Detect which cell encompasses the target text, then output its [X, Y] center coordinate. 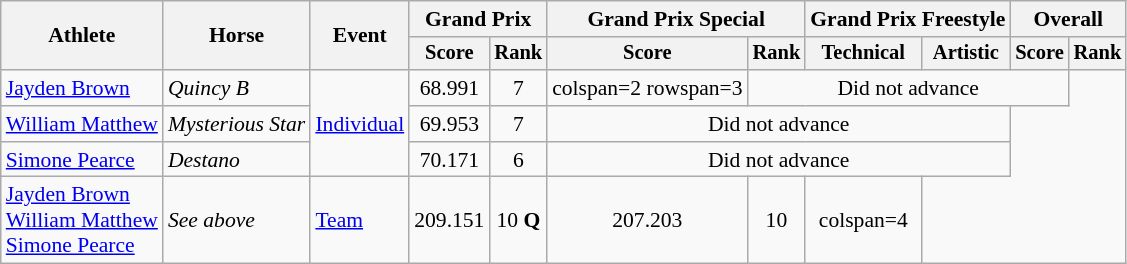
Athlete [82, 36]
10 Q [518, 220]
Quincy B [236, 88]
William Matthew [82, 124]
6 [518, 160]
Horse [236, 36]
See above [236, 220]
10 [777, 220]
70.171 [449, 160]
Grand Prix [478, 19]
Artistic [966, 54]
68.991 [449, 88]
207.203 [648, 220]
Team [360, 220]
Individual [360, 124]
Technical [863, 54]
Grand Prix Freestyle [908, 19]
209.151 [449, 220]
Mysterious Star [236, 124]
Overall [1068, 19]
Simone Pearce [82, 160]
colspan=2 rowspan=3 [648, 88]
colspan=4 [863, 220]
69.953 [449, 124]
Event [360, 36]
Destano [236, 160]
Grand Prix Special [676, 19]
Jayden BrownWilliam MatthewSimone Pearce [82, 220]
Jayden Brown [82, 88]
